Identify which cell holds the provided text, then report its [x, y] central coordinate. 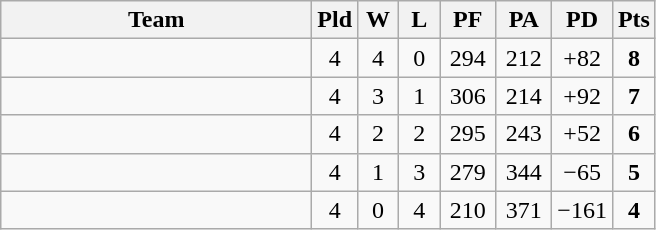
PD [582, 20]
279 [468, 172]
Team [156, 20]
Pld [335, 20]
243 [524, 134]
306 [468, 96]
W [378, 20]
+52 [582, 134]
Pts [634, 20]
5 [634, 172]
371 [524, 210]
L [420, 20]
6 [634, 134]
8 [634, 58]
+92 [582, 96]
PA [524, 20]
+82 [582, 58]
214 [524, 96]
−65 [582, 172]
212 [524, 58]
7 [634, 96]
294 [468, 58]
−161 [582, 210]
PF [468, 20]
210 [468, 210]
295 [468, 134]
344 [524, 172]
